Locate the cell with the specified text and output its [X, Y] center coordinate. 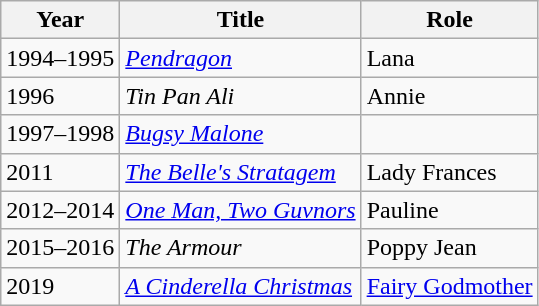
The Armour [240, 248]
2015–2016 [60, 248]
Pendragon [240, 58]
1997–1998 [60, 134]
Lana [450, 58]
2019 [60, 286]
Fairy Godmother [450, 286]
1996 [60, 96]
Annie [450, 96]
Year [60, 20]
Bugsy Malone [240, 134]
One Man, Two Guvnors [240, 210]
Title [240, 20]
1994–1995 [60, 58]
Lady Frances [450, 172]
2012–2014 [60, 210]
Tin Pan Ali [240, 96]
The Belle's Stratagem [240, 172]
A Cinderella Christmas [240, 286]
Poppy Jean [450, 248]
Role [450, 20]
Pauline [450, 210]
2011 [60, 172]
